Locate the cell with the specified text and output its (X, Y) center coordinate. 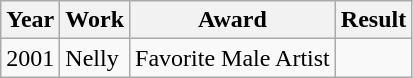
Work (95, 20)
2001 (30, 58)
Award (233, 20)
Favorite Male Artist (233, 58)
Result (373, 20)
Year (30, 20)
Nelly (95, 58)
